Provide the [x, y] coordinate of the cell's center where the given text is located.  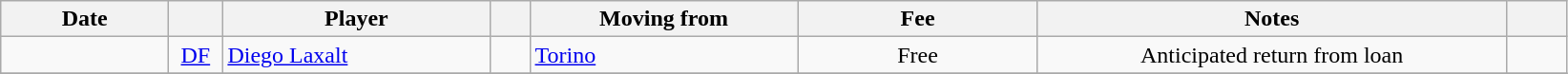
Anticipated return from loan [1271, 55]
Player [357, 19]
Fee [918, 19]
Free [918, 55]
Moving from [664, 19]
DF [196, 55]
Torino [664, 55]
Notes [1271, 19]
Date [85, 19]
Diego Laxalt [357, 55]
